Identify which cell holds the provided text, then report its [X, Y] central coordinate. 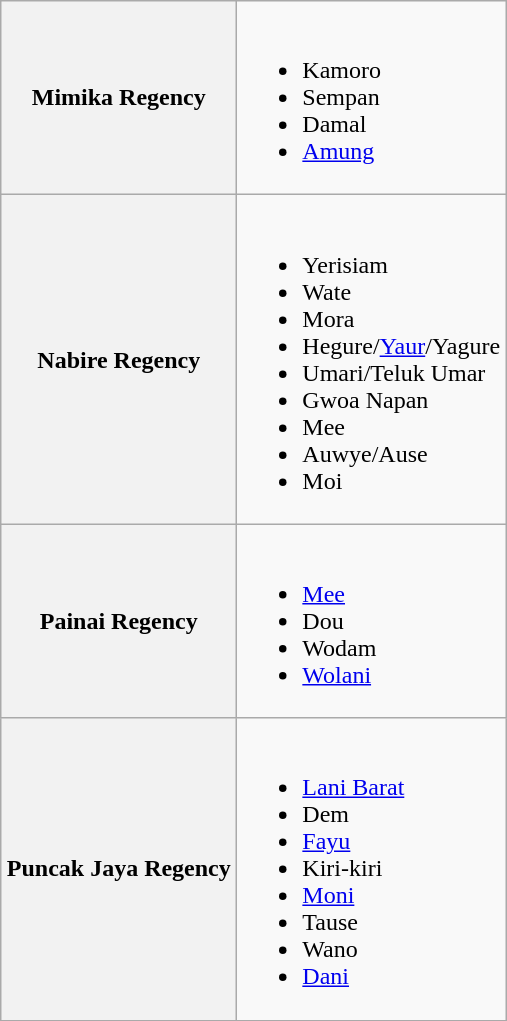
Nabire Regency [119, 360]
Painai Regency [119, 621]
Lani BaratDemFayuKiri-kiriMoniTauseWanoDani [372, 869]
Mimika Regency [119, 98]
KamoroSempanDamalAmung [372, 98]
YerisiamWateMoraHegure/Yaur/YagureUmari/Teluk UmarGwoa NapanMeeAuwye/AuseMoi [372, 360]
Puncak Jaya Regency [119, 869]
MeeDouWodamWolani [372, 621]
